Identify which cell holds the provided text, then report its (x, y) central coordinate. 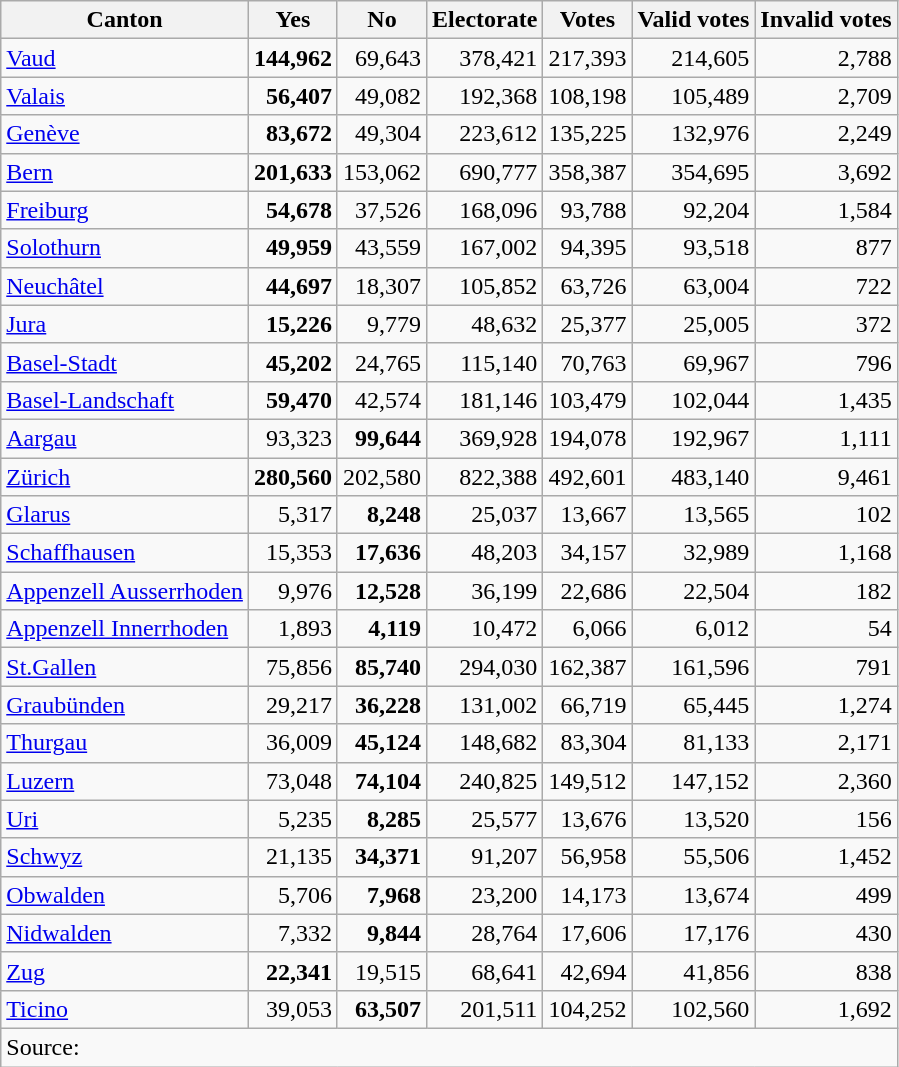
Basel-Landschaft (125, 400)
102,044 (694, 400)
Schaffhausen (125, 553)
45,124 (382, 743)
Neuchâtel (125, 286)
68,641 (485, 971)
192,368 (485, 96)
Yes (292, 20)
Solothurn (125, 248)
22,686 (588, 591)
1,452 (826, 857)
13,667 (588, 515)
4,119 (382, 629)
21,135 (292, 857)
17,636 (382, 553)
2,171 (826, 743)
17,606 (588, 933)
131,002 (485, 705)
430 (826, 933)
791 (826, 667)
105,489 (694, 96)
104,252 (588, 1009)
36,199 (485, 591)
1,584 (826, 210)
Bern (125, 172)
No (382, 20)
55,506 (694, 857)
22,341 (292, 971)
93,323 (292, 438)
19,515 (382, 971)
75,856 (292, 667)
2,249 (826, 134)
25,037 (485, 515)
877 (826, 248)
Appenzell Innerrhoden (125, 629)
23,200 (485, 895)
Graubünden (125, 705)
63,004 (694, 286)
94,395 (588, 248)
15,353 (292, 553)
63,726 (588, 286)
5,317 (292, 515)
12,528 (382, 591)
Schwyz (125, 857)
181,146 (485, 400)
42,694 (588, 971)
85,740 (382, 667)
1,111 (826, 438)
28,764 (485, 933)
36,009 (292, 743)
369,928 (485, 438)
7,968 (382, 895)
2,788 (826, 58)
102 (826, 515)
49,082 (382, 96)
13,565 (694, 515)
1,692 (826, 1009)
81,133 (694, 743)
Genève (125, 134)
69,967 (694, 362)
1,435 (826, 400)
Votes (588, 20)
217,393 (588, 58)
15,226 (292, 324)
7,332 (292, 933)
Valid votes (694, 20)
63,507 (382, 1009)
2,360 (826, 781)
6,066 (588, 629)
214,605 (694, 58)
1,893 (292, 629)
2,709 (826, 96)
93,788 (588, 210)
Ticino (125, 1009)
9,779 (382, 324)
32,989 (694, 553)
132,976 (694, 134)
34,371 (382, 857)
34,157 (588, 553)
1,274 (826, 705)
167,002 (485, 248)
162,387 (588, 667)
354,695 (694, 172)
3,692 (826, 172)
Aargau (125, 438)
135,225 (588, 134)
8,248 (382, 515)
102,560 (694, 1009)
10,472 (485, 629)
6,012 (694, 629)
66,719 (588, 705)
14,173 (588, 895)
202,580 (382, 477)
49,304 (382, 134)
22,504 (694, 591)
Electorate (485, 20)
43,559 (382, 248)
Canton (125, 20)
Glarus (125, 515)
378,421 (485, 58)
147,152 (694, 781)
Freiburg (125, 210)
17,176 (694, 933)
483,140 (694, 477)
41,856 (694, 971)
42,574 (382, 400)
5,235 (292, 819)
103,479 (588, 400)
24,765 (382, 362)
Jura (125, 324)
201,511 (485, 1009)
44,697 (292, 286)
148,682 (485, 743)
153,062 (382, 172)
Uri (125, 819)
Zug (125, 971)
9,461 (826, 477)
45,202 (292, 362)
161,596 (694, 667)
25,005 (694, 324)
Source: (449, 1047)
25,577 (485, 819)
5,706 (292, 895)
1,168 (826, 553)
492,601 (588, 477)
91,207 (485, 857)
49,959 (292, 248)
Vaud (125, 58)
499 (826, 895)
93,518 (694, 248)
Valais (125, 96)
13,674 (694, 895)
54 (826, 629)
54,678 (292, 210)
65,445 (694, 705)
59,470 (292, 400)
223,612 (485, 134)
722 (826, 286)
108,198 (588, 96)
Appenzell Ausserrhoden (125, 591)
56,958 (588, 857)
56,407 (292, 96)
Invalid votes (826, 20)
Obwalden (125, 895)
69,643 (382, 58)
25,377 (588, 324)
294,030 (485, 667)
Nidwalden (125, 933)
13,676 (588, 819)
372 (826, 324)
144,962 (292, 58)
149,512 (588, 781)
18,307 (382, 286)
29,217 (292, 705)
194,078 (588, 438)
73,048 (292, 781)
796 (826, 362)
92,204 (694, 210)
690,777 (485, 172)
9,844 (382, 933)
36,228 (382, 705)
201,633 (292, 172)
83,672 (292, 134)
39,053 (292, 1009)
822,388 (485, 477)
Zürich (125, 477)
48,632 (485, 324)
70,763 (588, 362)
115,140 (485, 362)
Thurgau (125, 743)
240,825 (485, 781)
358,387 (588, 172)
83,304 (588, 743)
37,526 (382, 210)
182 (826, 591)
74,104 (382, 781)
838 (826, 971)
48,203 (485, 553)
St.Gallen (125, 667)
168,096 (485, 210)
9,976 (292, 591)
192,967 (694, 438)
99,644 (382, 438)
105,852 (485, 286)
Basel-Stadt (125, 362)
156 (826, 819)
13,520 (694, 819)
Luzern (125, 781)
280,560 (292, 477)
8,285 (382, 819)
